Determine the (X, Y) coordinate at the center of the cell enclosing the given text.  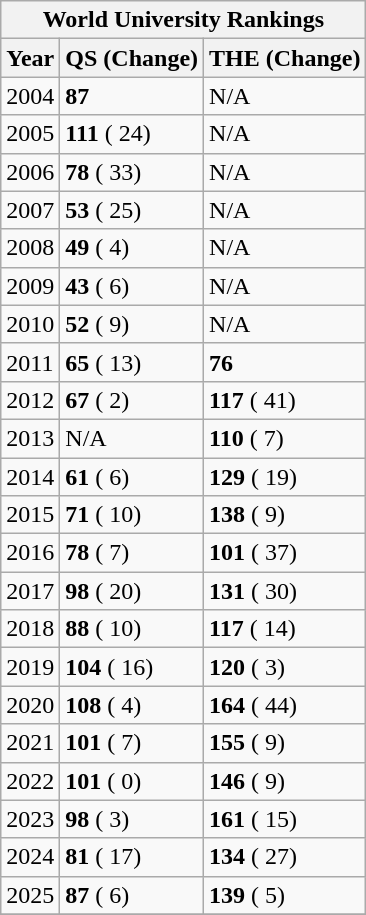
101 ( 0) (132, 781)
49 ( 4) (132, 248)
139 ( 5) (285, 895)
World University Rankings (184, 20)
78 ( 33) (132, 172)
2005 (30, 134)
2004 (30, 96)
76 (285, 362)
2015 (30, 515)
98 ( 3) (132, 819)
110 ( 7) (285, 438)
2017 (30, 591)
164 ( 44) (285, 705)
2020 (30, 705)
2012 (30, 400)
134 ( 27) (285, 857)
2022 (30, 781)
155 ( 9) (285, 743)
101 ( 7) (132, 743)
2006 (30, 172)
111 ( 24) (132, 134)
108 ( 4) (132, 705)
104 ( 16) (132, 667)
61 ( 6) (132, 477)
81 ( 17) (132, 857)
87 (132, 96)
2011 (30, 362)
129 ( 19) (285, 477)
2014 (30, 477)
43 ( 6) (132, 286)
2024 (30, 857)
131 ( 30) (285, 591)
117 ( 14) (285, 629)
67 ( 2) (132, 400)
THE (Change) (285, 58)
117 ( 41) (285, 400)
120 ( 3) (285, 667)
2019 (30, 667)
71 ( 10) (132, 515)
2007 (30, 210)
88 ( 10) (132, 629)
98 ( 20) (132, 591)
52 ( 9) (132, 324)
QS (Change) (132, 58)
78 ( 7) (132, 553)
2009 (30, 286)
2013 (30, 438)
146 ( 9) (285, 781)
2021 (30, 743)
161 ( 15) (285, 819)
2016 (30, 553)
101 ( 37) (285, 553)
87 ( 6) (132, 895)
2025 (30, 895)
2008 (30, 248)
53 ( 25) (132, 210)
2023 (30, 819)
Year (30, 58)
2010 (30, 324)
138 ( 9) (285, 515)
2018 (30, 629)
65 ( 13) (132, 362)
